Find where the given text appears and provide that cell's center as (x, y) coordinate. 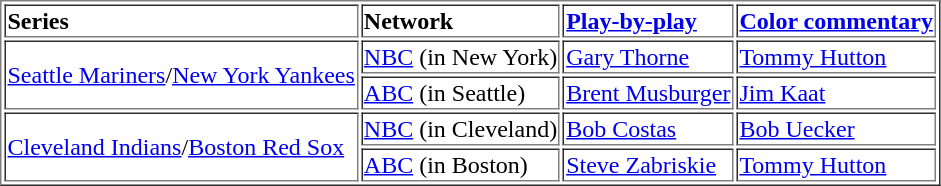
ABC (in Seattle) (460, 92)
Gary Thorne (648, 56)
Play-by-play (648, 20)
Network (460, 20)
Seattle Mariners/New York Yankees (180, 74)
NBC (in Cleveland) (460, 128)
Cleveland Indians/Boston Red Sox (180, 146)
Brent Musburger (648, 92)
Jim Kaat (836, 92)
Color commentary (836, 20)
Bob Uecker (836, 128)
Steve Zabriskie (648, 164)
NBC (in New York) (460, 56)
Bob Costas (648, 128)
Series (180, 20)
ABC (in Boston) (460, 164)
